Return (x, y) of the center of cell containing provided text 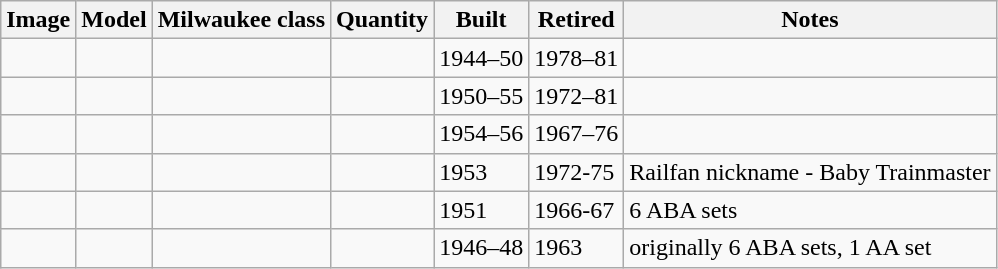
1944–50 (482, 58)
1966-67 (576, 210)
1950–55 (482, 96)
Notes (810, 20)
originally 6 ABA sets, 1 AA set (810, 248)
Retired (576, 20)
1954–56 (482, 134)
6 ABA sets (810, 210)
Image (38, 20)
Built (482, 20)
Railfan nickname - Baby Trainmaster (810, 172)
1946–48 (482, 248)
1978–81 (576, 58)
1967–76 (576, 134)
Milwaukee class (241, 20)
Model (114, 20)
1972-75 (576, 172)
1963 (576, 248)
1951 (482, 210)
Quantity (382, 20)
1953 (482, 172)
1972–81 (576, 96)
